From the cell containing the given text, extract its center point as [x, y] coordinate. 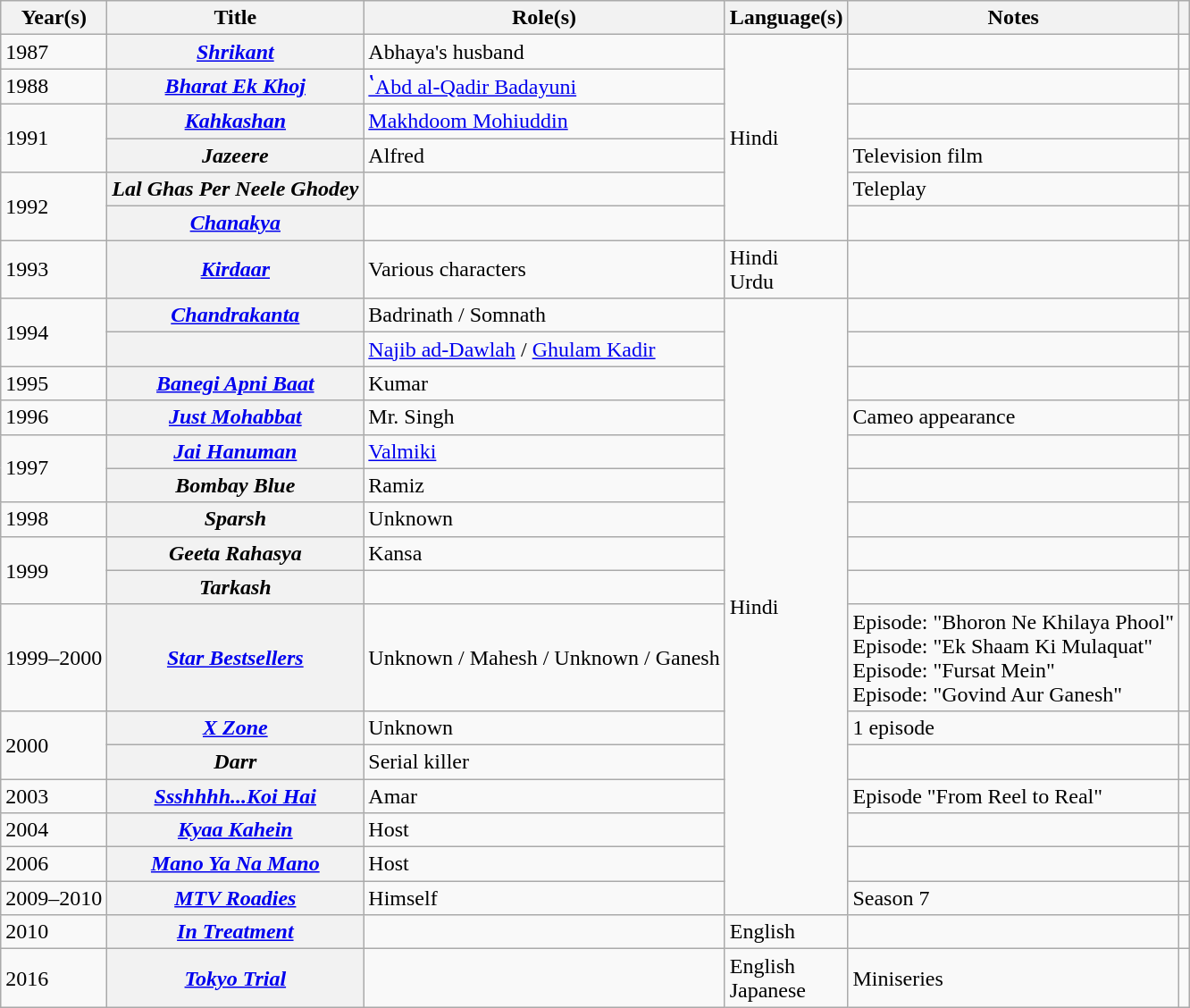
Year(s) [54, 18]
In Treatment [236, 932]
MTV Roadies [236, 898]
Mr. Singh [544, 417]
Valmiki [544, 451]
Notes [1013, 18]
2016 [54, 978]
1993 [54, 270]
Title [236, 18]
Kumar [544, 383]
1995 [54, 383]
Various characters [544, 270]
Himself [544, 898]
1987 [54, 52]
Chandrakanta [236, 315]
Just Mohabbat [236, 417]
1997 [54, 468]
Ssshhhh...Koi Hai [236, 796]
Mano Ya Na Mano [236, 864]
1994 [54, 332]
Role(s) [544, 18]
EnglishJapanese [786, 978]
Tarkash [236, 587]
Episode: "Bhoron Ne Khilaya Phool"Episode: "Ek Shaam Ki Mulaquat"Episode: "Fursat Mein"Episode: "Govind Aur Ganesh" [1013, 658]
Najib ad-Dawlah / Ghulam Kadir [544, 349]
Bharat Ek Khoj [236, 87]
Lal Ghas Per Neele Ghodey [236, 189]
X Zone [236, 727]
1999–2000 [54, 658]
Season 7 [1013, 898]
Miniseries [1013, 978]
Serial killer [544, 761]
2000 [54, 744]
HindiUrdu [786, 270]
1998 [54, 519]
Language(s) [786, 18]
Banegi Apni Baat [236, 383]
1992 [54, 206]
ʽAbd al-Qadir Badayuni [544, 87]
Tokyo Trial [236, 978]
English [786, 932]
Ramiz [544, 485]
Cameo appearance [1013, 417]
Jazeere [236, 155]
1 episode [1013, 727]
Sparsh [236, 519]
1991 [54, 138]
Shrikant [236, 52]
Kahkashan [236, 121]
1999 [54, 570]
Teleplay [1013, 189]
2006 [54, 864]
Makhdoom Mohiuddin [544, 121]
2010 [54, 932]
Darr [236, 761]
2004 [54, 830]
Star Bestsellers [236, 658]
Abhaya's husband [544, 52]
1988 [54, 87]
2009–2010 [54, 898]
Kyaa Kahein [236, 830]
Alfred [544, 155]
Chanakya [236, 223]
Jai Hanuman [236, 451]
2003 [54, 796]
Amar [544, 796]
Television film [1013, 155]
Bombay Blue [236, 485]
Badrinath / Somnath [544, 315]
Episode "From Reel to Real" [1013, 796]
Kirdaar [236, 270]
Unknown / Mahesh / Unknown / Ganesh [544, 658]
Kansa [544, 553]
1996 [54, 417]
Geeta Rahasya [236, 553]
